Search for the cell housing the specified text and yield its (X, Y) center coordinate. 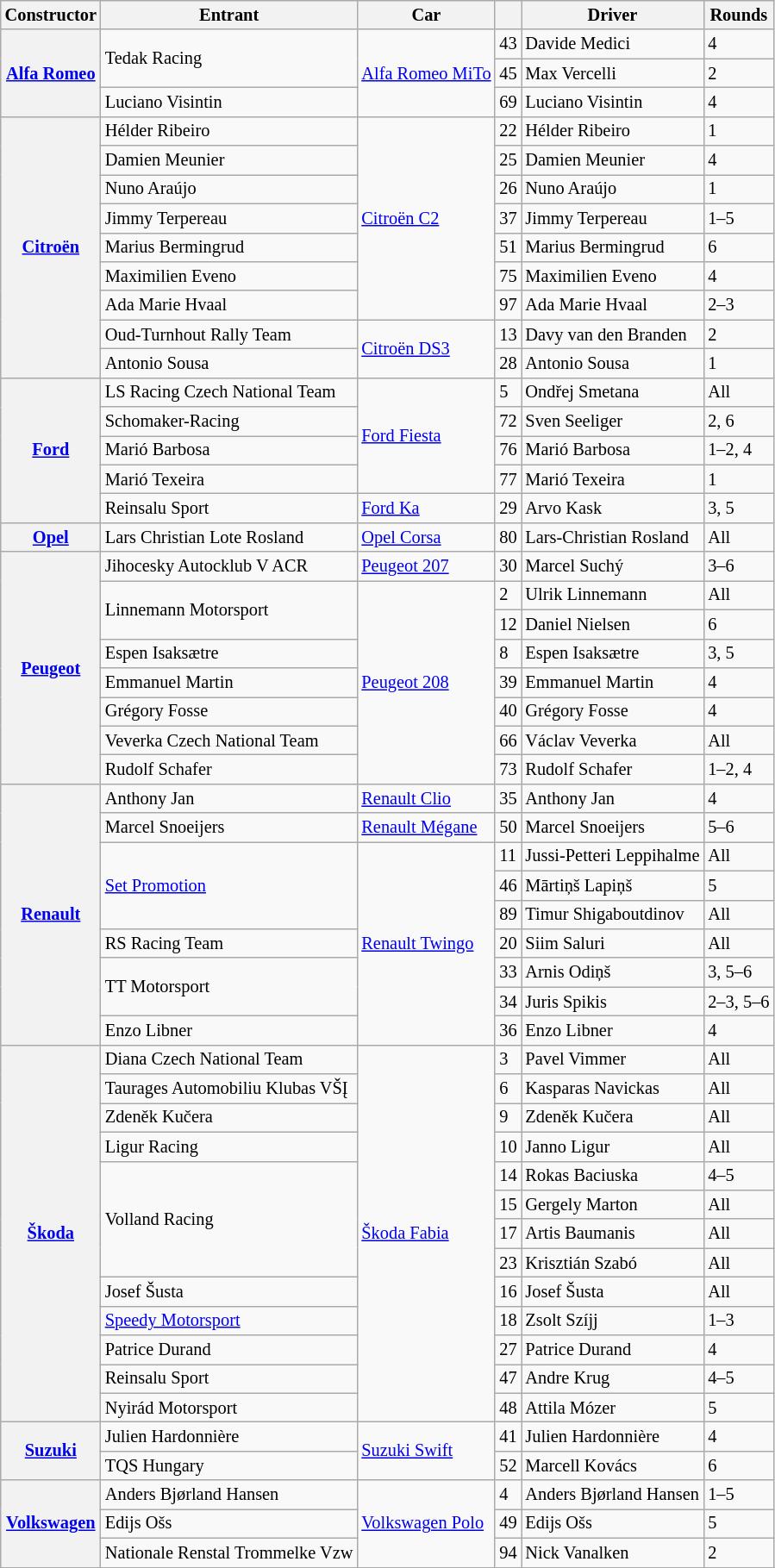
Timur Shigaboutdinov (612, 915)
Rokas Baciuska (612, 1176)
26 (508, 189)
Renault (51, 914)
Volkswagen Polo (426, 1524)
Ulrik Linnemann (612, 595)
3–6 (738, 566)
37 (508, 218)
Siim Saluri (612, 943)
TT Motorsport (229, 986)
29 (508, 508)
Citroën C2 (426, 218)
Gergely Marton (612, 1204)
Oud-Turnhout Rally Team (229, 334)
27 (508, 1350)
Janno Ligur (612, 1146)
89 (508, 915)
Jihocesky Autocklub V ACR (229, 566)
Car (426, 15)
77 (508, 479)
Artis Baumanis (612, 1234)
72 (508, 422)
14 (508, 1176)
Mārtiņš Lapiņš (612, 885)
Ligur Racing (229, 1146)
Peugeot (51, 667)
Marcel Suchý (612, 566)
80 (508, 537)
Nationale Renstal Trommelke Vzw (229, 1552)
Lars Christian Lote Rosland (229, 537)
Suzuki Swift (426, 1452)
Speedy Motorsport (229, 1321)
22 (508, 131)
48 (508, 1408)
10 (508, 1146)
18 (508, 1321)
30 (508, 566)
Entrant (229, 15)
Rounds (738, 15)
94 (508, 1552)
Volland Racing (229, 1219)
45 (508, 73)
Peugeot 207 (426, 566)
Kasparas Navickas (612, 1089)
TQS Hungary (229, 1465)
RS Racing Team (229, 943)
75 (508, 276)
Set Promotion (229, 884)
9 (508, 1117)
Taurages Automobiliu Klubas VŠĮ (229, 1089)
40 (508, 711)
Opel (51, 537)
Lars-Christian Rosland (612, 537)
Attila Mózer (612, 1408)
73 (508, 769)
Škoda (51, 1234)
25 (508, 160)
Davy van den Branden (612, 334)
Krisztián Szabó (612, 1263)
Alfa Romeo MiTo (426, 72)
Diana Czech National Team (229, 1059)
5–6 (738, 828)
35 (508, 798)
Driver (612, 15)
12 (508, 624)
Alfa Romeo (51, 72)
69 (508, 102)
36 (508, 1030)
17 (508, 1234)
34 (508, 1002)
11 (508, 856)
8 (508, 653)
Ondřej Smetana (612, 392)
23 (508, 1263)
Ford Fiesta (426, 436)
Peugeot 208 (426, 682)
Ford Ka (426, 508)
Veverka Czech National Team (229, 740)
Škoda Fabia (426, 1234)
28 (508, 363)
Schomaker-Racing (229, 422)
Constructor (51, 15)
33 (508, 972)
Jussi-Petteri Leppihalme (612, 856)
16 (508, 1291)
Suzuki (51, 1452)
LS Racing Czech National Team (229, 392)
97 (508, 305)
Juris Spikis (612, 1002)
Opel Corsa (426, 537)
2–3, 5–6 (738, 1002)
Andre Krug (612, 1378)
Arnis Odiņš (612, 972)
49 (508, 1523)
Václav Veverka (612, 740)
46 (508, 885)
20 (508, 943)
Citroën DS3 (426, 348)
Davide Medici (612, 44)
47 (508, 1378)
Ford (51, 450)
51 (508, 247)
Arvo Kask (612, 508)
1–3 (738, 1321)
52 (508, 1465)
13 (508, 334)
Marcell Kovács (612, 1465)
Linnemann Motorsport (229, 609)
Citroën (51, 247)
2–3 (738, 305)
39 (508, 682)
43 (508, 44)
66 (508, 740)
2, 6 (738, 422)
Daniel Nielsen (612, 624)
3, 5–6 (738, 972)
Sven Seeliger (612, 422)
Renault Mégane (426, 828)
Renault Clio (426, 798)
Nick Vanalken (612, 1552)
41 (508, 1437)
Max Vercelli (612, 73)
Tedak Racing (229, 59)
3 (508, 1059)
Nyirád Motorsport (229, 1408)
Renault Twingo (426, 943)
76 (508, 450)
50 (508, 828)
15 (508, 1204)
Volkswagen (51, 1524)
Zsolt Szíjj (612, 1321)
Pavel Vimmer (612, 1059)
